Capture the cell that displays the provided text and extract its (x, y) central coordinate. 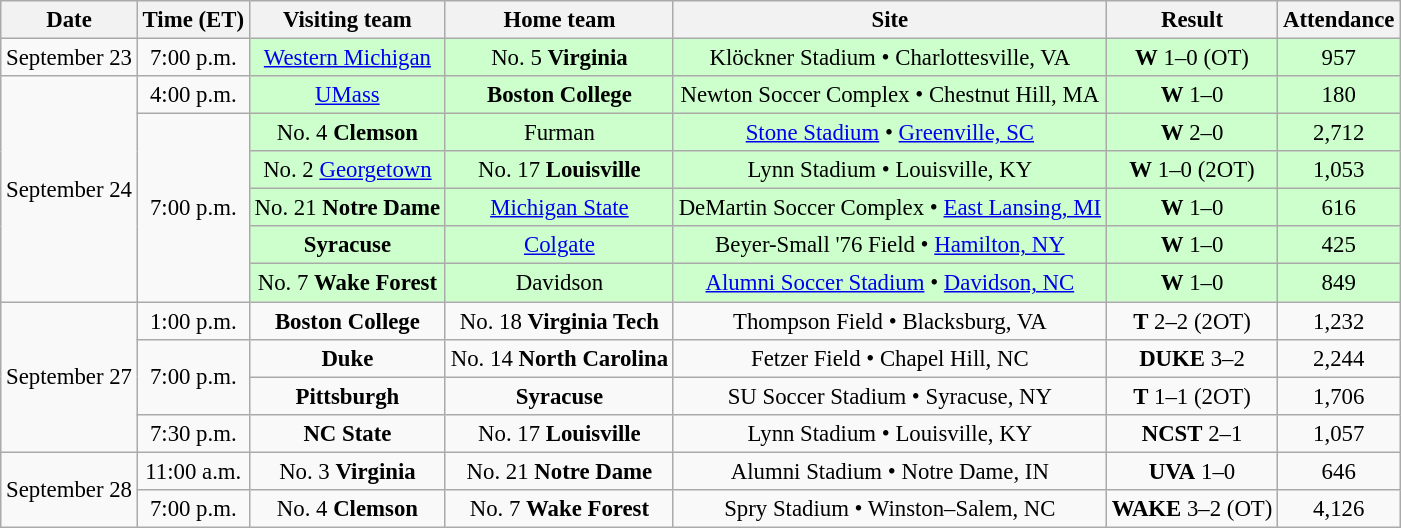
Home team (559, 20)
Colgate (559, 245)
Site (890, 20)
Duke (347, 358)
DUKE 3–2 (1192, 358)
Date (69, 20)
646 (1339, 471)
September 27 (69, 377)
1,053 (1339, 170)
11:00 a.m. (193, 471)
Visiting team (347, 20)
Beyer-Small '76 Field • Hamilton, NY (890, 245)
W 1–0 (2OT) (1192, 170)
2,712 (1339, 133)
Attendance (1339, 20)
Pittsburgh (347, 396)
1,232 (1339, 321)
DeMartin Soccer Complex • East Lansing, MI (890, 208)
T 1–1 (2OT) (1192, 396)
WAKE 3–2 (OT) (1192, 509)
W 1–0 (OT) (1192, 58)
4:00 p.m. (193, 95)
No. 5 Virginia (559, 58)
425 (1339, 245)
Stone Stadium • Greenville, SC (890, 133)
No. 2 Georgetown (347, 170)
1,057 (1339, 433)
Fetzer Field • Chapel Hill, NC (890, 358)
Thompson Field • Blacksburg, VA (890, 321)
7:30 p.m. (193, 433)
UVA 1–0 (1192, 471)
UMass (347, 95)
NC State (347, 433)
W 2–0 (1192, 133)
Time (ET) (193, 20)
4,126 (1339, 509)
Michigan State (559, 208)
1,706 (1339, 396)
No. 18 Virginia Tech (559, 321)
Spry Stadium • Winston–Salem, NC (890, 509)
Furman (559, 133)
NCST 2–1 (1192, 433)
T 2–2 (2OT) (1192, 321)
849 (1339, 283)
September 28 (69, 490)
1:00 p.m. (193, 321)
Western Michigan (347, 58)
Alumni Soccer Stadium • Davidson, NC (890, 283)
Result (1192, 20)
2,244 (1339, 358)
September 24 (69, 189)
Davidson (559, 283)
Newton Soccer Complex • Chestnut Hill, MA (890, 95)
180 (1339, 95)
Klöckner Stadium • Charlottesville, VA (890, 58)
616 (1339, 208)
September 23 (69, 58)
No. 14 North Carolina (559, 358)
957 (1339, 58)
Alumni Stadium • Notre Dame, IN (890, 471)
No. 3 Virginia (347, 471)
SU Soccer Stadium • Syracuse, NY (890, 396)
